Pinpoint the cell where the given text exists, returning its (X, Y) midpoint coordinate. 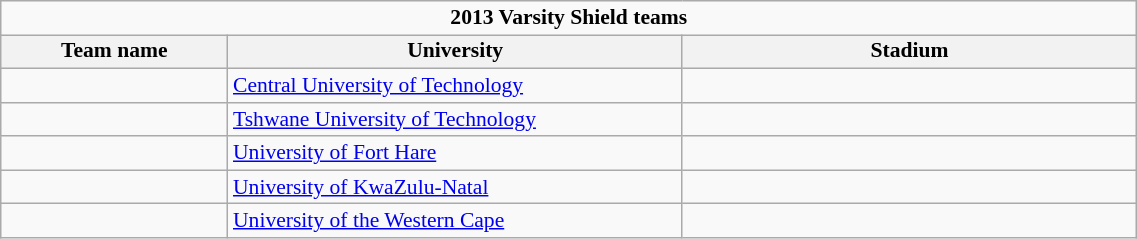
Stadium (909, 52)
2013 Varsity Shield teams (569, 18)
Tshwane University of Technology (455, 120)
University of the Western Cape (455, 221)
Central University of Technology (455, 86)
University of KwaZulu-Natal (455, 187)
University (455, 52)
University of Fort Hare (455, 154)
Team name (114, 52)
